Return [x, y] of the center of cell containing provided text 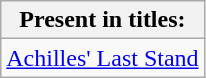
Achilles' Last Stand [102, 58]
Present in titles: [102, 20]
